Output the (x, y) coordinate of the center of the cell containing the given text.  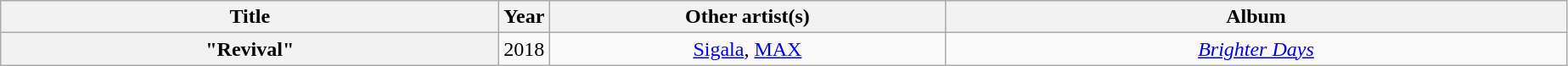
Other artist(s) (747, 17)
2018 (525, 49)
Year (525, 17)
"Revival" (250, 49)
Brighter Days (1256, 49)
Sigala, MAX (747, 49)
Title (250, 17)
Album (1256, 17)
